Capture the cell that displays the provided text and extract its (X, Y) central coordinate. 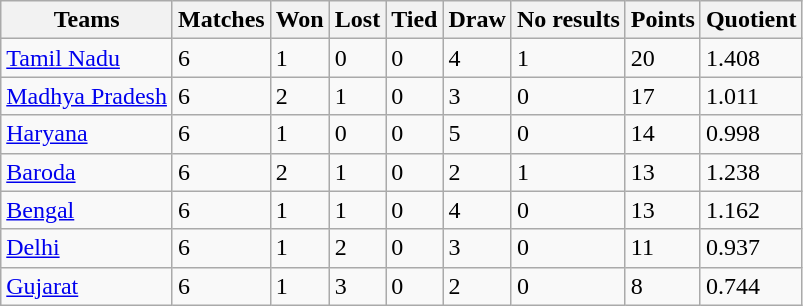
20 (662, 58)
Matches (221, 20)
Lost (357, 20)
8 (662, 286)
14 (662, 134)
Won (300, 20)
1.162 (751, 210)
Teams (87, 20)
Tamil Nadu (87, 58)
1.408 (751, 58)
17 (662, 96)
Madhya Pradesh (87, 96)
No results (568, 20)
11 (662, 248)
Quotient (751, 20)
Haryana (87, 134)
Delhi (87, 248)
0.937 (751, 248)
Gujarat (87, 286)
1.011 (751, 96)
Tied (414, 20)
Points (662, 20)
Draw (477, 20)
1.238 (751, 172)
5 (477, 134)
Baroda (87, 172)
Bengal (87, 210)
0.998 (751, 134)
0.744 (751, 286)
